Search for the cell housing the specified text and yield its [x, y] center coordinate. 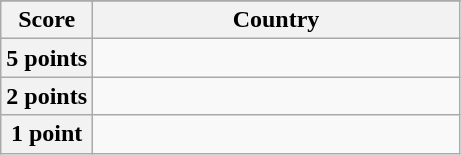
Score [47, 20]
2 points [47, 96]
5 points [47, 58]
Country [276, 20]
1 point [47, 134]
